Capture the cell that displays the provided text and extract its [X, Y] central coordinate. 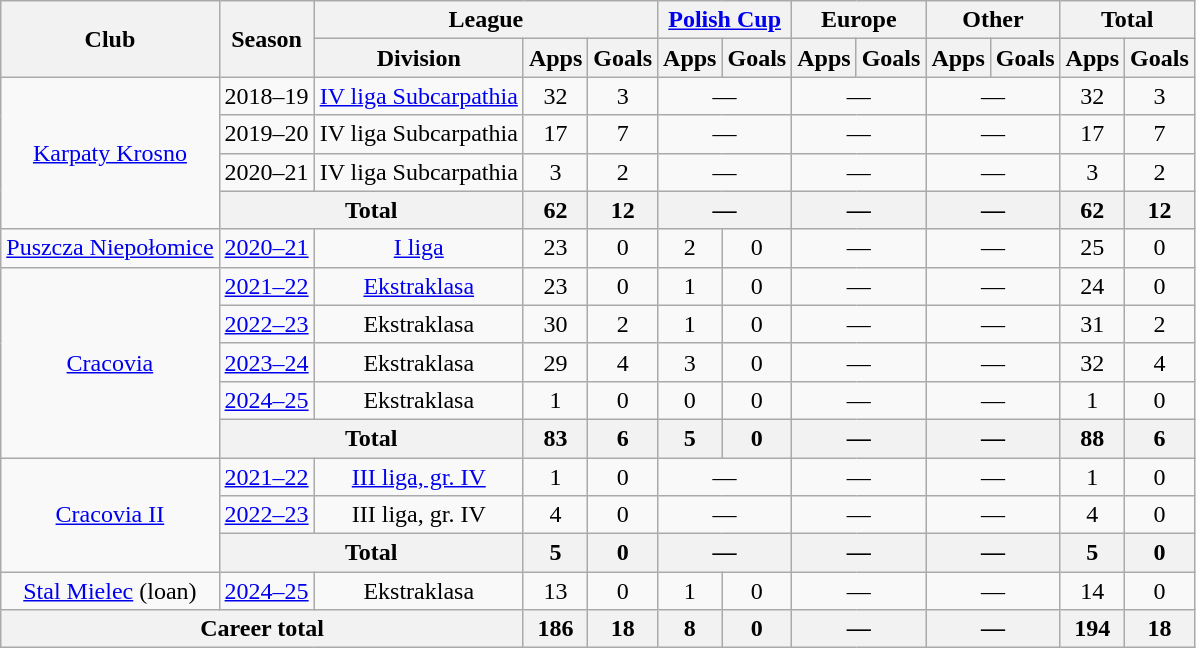
24 [1092, 286]
186 [555, 629]
Other [993, 20]
League [486, 20]
14 [1092, 591]
30 [555, 324]
8 [690, 629]
Europe [859, 20]
2019–20 [266, 134]
Cracovia II [110, 515]
Karpaty Krosno [110, 153]
Division [418, 58]
Club [110, 39]
2018–19 [266, 96]
Polish Cup [725, 20]
Career total [262, 629]
83 [555, 438]
Stal Mielec (loan) [110, 591]
29 [555, 362]
Season [266, 39]
88 [1092, 438]
13 [555, 591]
194 [1092, 629]
Puszcza Niepołomice [110, 248]
25 [1092, 248]
2023–24 [266, 362]
Cracovia [110, 362]
31 [1092, 324]
I liga [418, 248]
